Return the (X, Y) coordinate for the center point of the cell that contains the specified text.  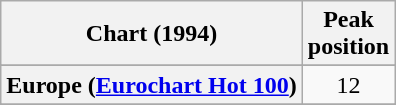
Peakposition (348, 34)
Chart (1994) (152, 34)
Europe (Eurochart Hot 100) (152, 85)
12 (348, 85)
